Extract the (X, Y) coordinate from the center of the cell holding the provided text.  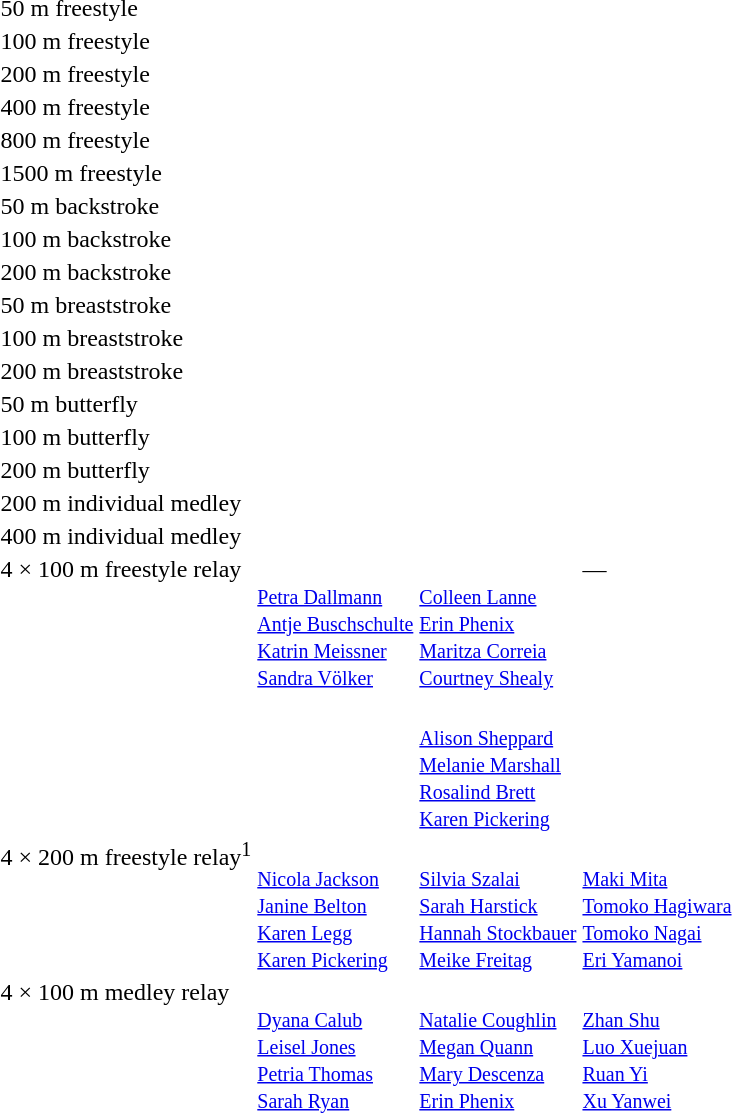
Colleen LanneErin PhenixMaritza CorreiaCourtney Shealy (498, 623)
Petra DallmannAntje BuschschulteKatrin MeissnerSandra Völker (336, 694)
Alison SheppardMelanie MarshallRosalind BrettKaren Pickering (498, 764)
Silvia SzalaiSarah HarstickHannah StockbauerMeike Freitag (498, 905)
Nicola JacksonJanine BeltonKaren LeggKaren Pickering (336, 905)
